Return the [x, y] coordinate for the center point of the cell that contains the specified text.  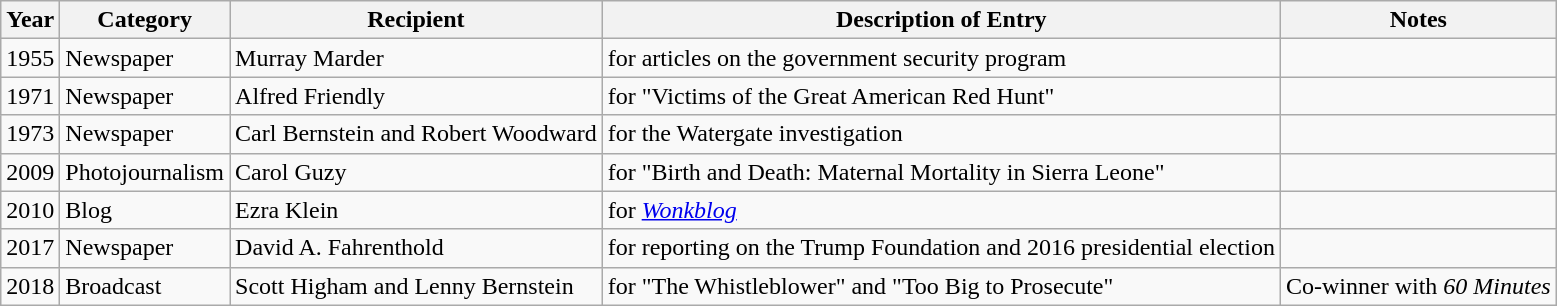
Notes [1418, 20]
Blog [145, 210]
Carol Guzy [416, 172]
Alfred Friendly [416, 96]
for "Birth and Death: Maternal Mortality in Sierra Leone" [941, 172]
1955 [30, 58]
for reporting on the Trump Foundation and 2016 presidential election [941, 248]
for the Watergate investigation [941, 134]
for "The Whistleblower" and "Too Big to Prosecute" [941, 286]
Category [145, 20]
2009 [30, 172]
David A. Fahrenthold [416, 248]
Murray Marder [416, 58]
2010 [30, 210]
for Wonkblog [941, 210]
Ezra Klein [416, 210]
1973 [30, 134]
2017 [30, 248]
for articles on the government security program [941, 58]
for "Victims of the Great American Red Hunt" [941, 96]
Photojournalism [145, 172]
Co-winner with 60 Minutes [1418, 286]
Scott Higham and Lenny Bernstein [416, 286]
1971 [30, 96]
Description of Entry [941, 20]
Carl Bernstein and Robert Woodward [416, 134]
Recipient [416, 20]
Broadcast [145, 286]
2018 [30, 286]
Year [30, 20]
